Return the (x, y) coordinate for the center point of the cell that contains the specified text.  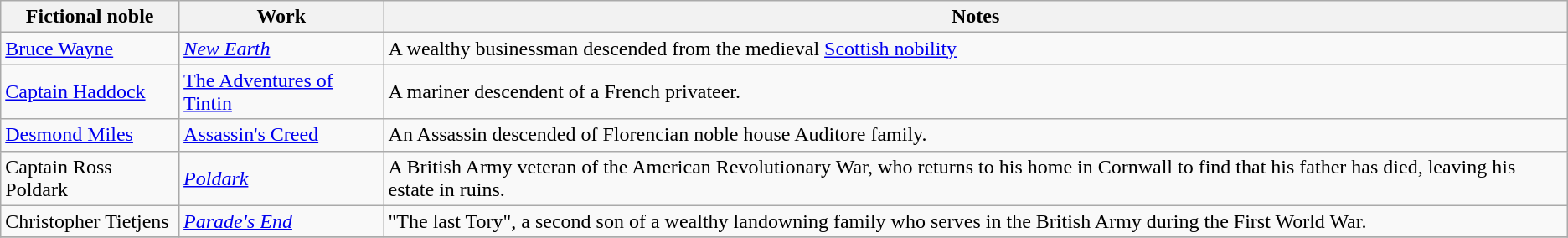
Captain Haddock (90, 92)
Poldark (281, 178)
Desmond Miles (90, 135)
Fictional noble (90, 17)
Parade's End (281, 221)
An Assassin descended of Florencian noble house Auditore family. (975, 135)
"The last Tory", a second son of a wealthy landowning family who serves in the British Army during the First World War. (975, 221)
Christopher Tietjens (90, 221)
Work (281, 17)
A wealthy businessman descended from the medieval Scottish nobility (975, 49)
Bruce Wayne (90, 49)
The Adventures of Tintin (281, 92)
Assassin's Creed (281, 135)
New Earth (281, 49)
Notes (975, 17)
A mariner descendent of a French privateer. (975, 92)
Captain Ross Poldark (90, 178)
